From the cell containing the given text, extract its center point as (X, Y) coordinate. 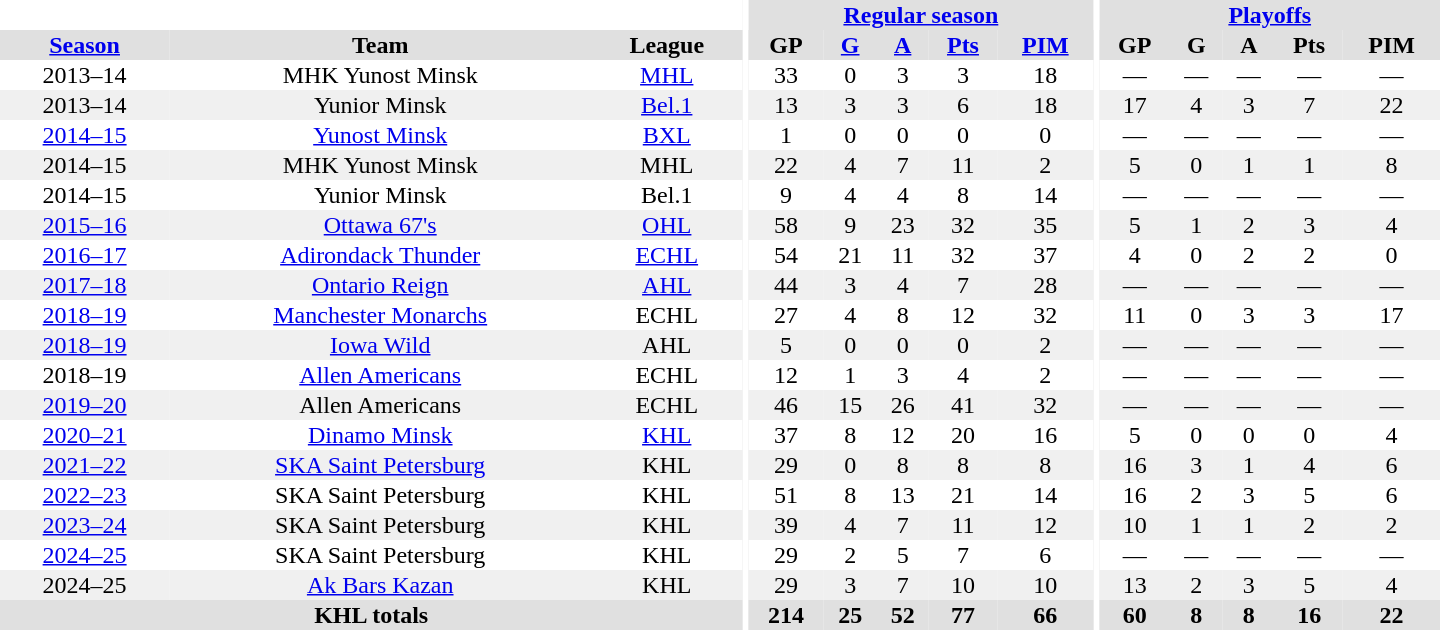
Dinamo Minsk (380, 435)
35 (1046, 225)
20 (963, 435)
KHL totals (371, 615)
2016–17 (84, 255)
77 (963, 615)
Playoffs (1270, 15)
2015–16 (84, 225)
52 (902, 615)
Manchester Monarchs (380, 315)
214 (786, 615)
Team (380, 45)
46 (786, 405)
41 (963, 405)
Ak Bars Kazan (380, 585)
2021–22 (84, 465)
Adirondack Thunder (380, 255)
2019–20 (84, 405)
28 (1046, 285)
2022–23 (84, 495)
2020–21 (84, 435)
54 (786, 255)
39 (786, 525)
51 (786, 495)
15 (850, 405)
2017–18 (84, 285)
2023–24 (84, 525)
33 (786, 75)
Season (84, 45)
58 (786, 225)
Regular season (921, 15)
OHL (666, 225)
Yunost Minsk (380, 135)
27 (786, 315)
66 (1046, 615)
25 (850, 615)
26 (902, 405)
Ottawa 67's (380, 225)
Ontario Reign (380, 285)
Iowa Wild (380, 345)
BXL (666, 135)
23 (902, 225)
60 (1134, 615)
League (666, 45)
44 (786, 285)
